From the cell containing the given text, extract its center point as (x, y) coordinate. 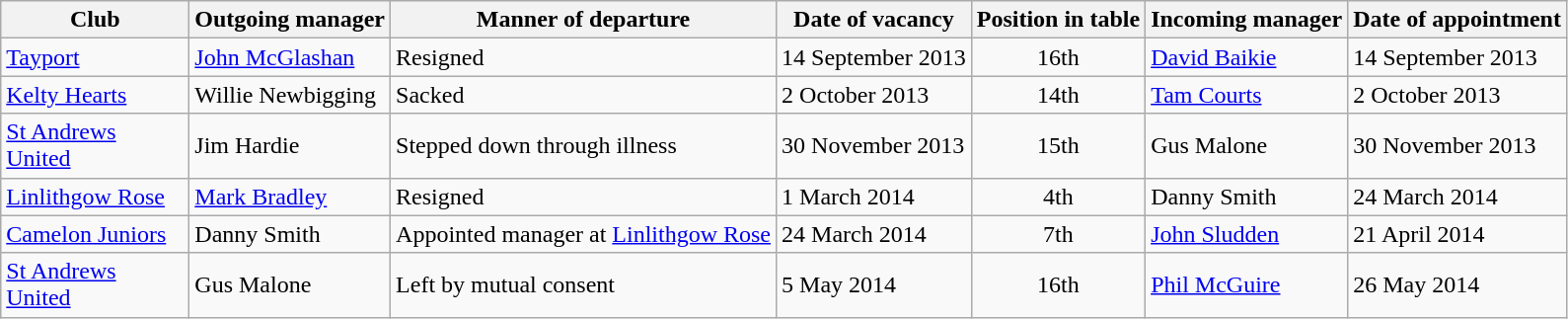
5 May 2014 (874, 284)
Manner of departure (584, 20)
Appointed manager at Linlithgow Rose (584, 234)
Position in table (1058, 20)
Club (95, 20)
Tayport (95, 57)
21 April 2014 (1457, 234)
Date of vacancy (874, 20)
4th (1058, 197)
Left by mutual consent (584, 284)
7th (1058, 234)
Camelon Juniors (95, 234)
Willie Newbigging (290, 95)
Kelty Hearts (95, 95)
Jim Hardie (290, 146)
Outgoing manager (290, 20)
1 March 2014 (874, 197)
Date of appointment (1457, 20)
Tam Courts (1247, 95)
Incoming manager (1247, 20)
John Sludden (1247, 234)
15th (1058, 146)
David Baikie (1247, 57)
Sacked (584, 95)
26 May 2014 (1457, 284)
Mark Bradley (290, 197)
Stepped down through illness (584, 146)
John McGlashan (290, 57)
14th (1058, 95)
Linlithgow Rose (95, 197)
Phil McGuire (1247, 284)
